Capture the cell that displays the provided text and extract its (x, y) central coordinate. 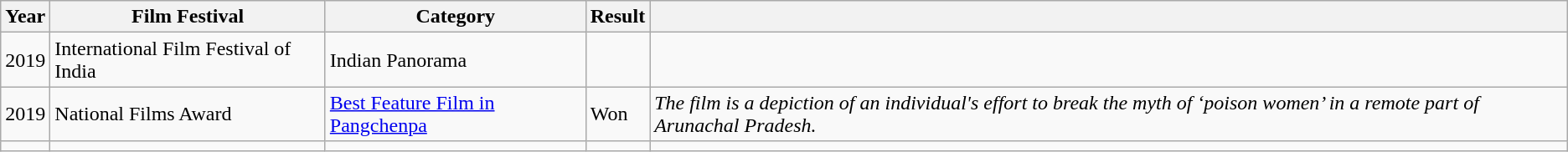
Result (617, 17)
Indian Panorama (456, 60)
Won (617, 114)
Best Feature Film in Pangchenpa (456, 114)
Year (25, 17)
Category (456, 17)
International Film Festival of India (188, 60)
The film is a depiction of an individual's effort to break the myth of ‘poison women’ in a remote part of Arunachal Pradesh. (1109, 114)
Film Festival (188, 17)
National Films Award (188, 114)
